Identify which cell holds the provided text, then report its [x, y] central coordinate. 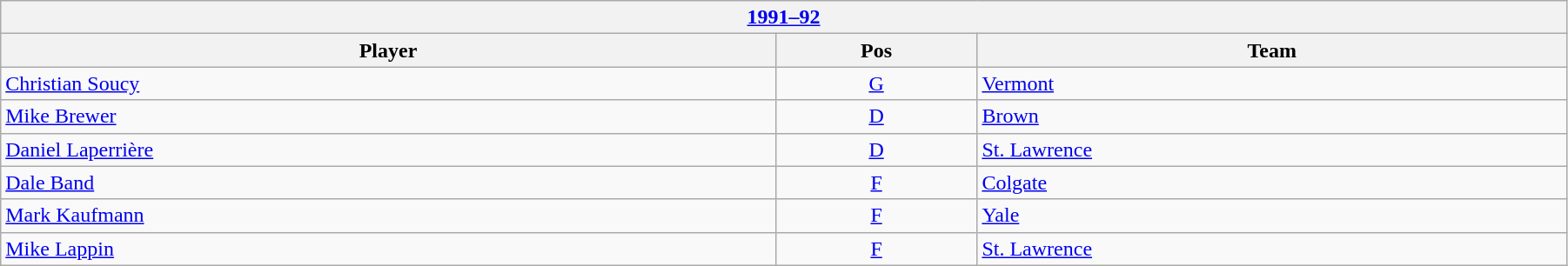
Pos [876, 50]
Team [1272, 50]
Mike Brewer [388, 116]
Vermont [1272, 83]
Dale Band [388, 183]
Brown [1272, 116]
G [876, 83]
Colgate [1272, 183]
Player [388, 50]
Mike Lappin [388, 249]
Christian Soucy [388, 83]
1991–92 [784, 17]
Mark Kaufmann [388, 216]
Yale [1272, 216]
Daniel Laperrière [388, 150]
